Output the [x, y] coordinate of the center of the cell containing the given text.  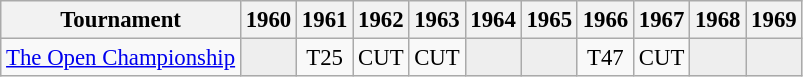
1966 [605, 20]
1960 [268, 20]
1965 [549, 20]
1962 [381, 20]
T47 [605, 58]
1963 [437, 20]
The Open Championship [121, 58]
1961 [325, 20]
1964 [493, 20]
T25 [325, 58]
Tournament [121, 20]
1969 [774, 20]
1967 [661, 20]
1968 [718, 20]
